Scan for the cell matching the given text and deliver its [x, y] coordinate at center. 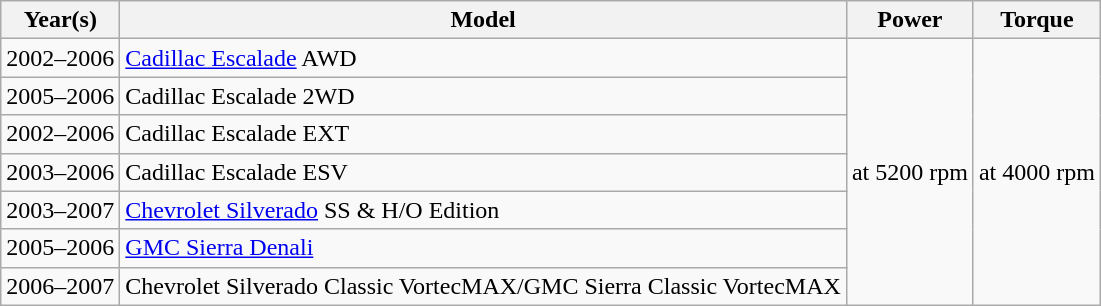
Cadillac Escalade AWD [484, 58]
2003–2007 [60, 210]
Power [910, 20]
GMC Sierra Denali [484, 248]
Cadillac Escalade EXT [484, 134]
Chevrolet Silverado SS & H/O Edition [484, 210]
at 5200 rpm [910, 172]
Chevrolet Silverado Classic VortecMAX/GMC Sierra Classic VortecMAX [484, 286]
Year(s) [60, 20]
at 4000 rpm [1036, 172]
2006–2007 [60, 286]
Model [484, 20]
Cadillac Escalade 2WD [484, 96]
Torque [1036, 20]
Cadillac Escalade ESV [484, 172]
2003–2006 [60, 172]
